Return [X, Y] of the center of cell containing provided text 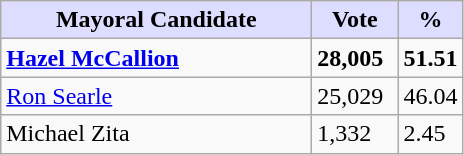
Mayoral Candidate [156, 20]
25,029 [355, 96]
Ron Searle [156, 96]
Michael Zita [156, 134]
46.04 [430, 96]
% [430, 20]
51.51 [430, 58]
1,332 [355, 134]
Vote [355, 20]
2.45 [430, 134]
28,005 [355, 58]
Hazel McCallion [156, 58]
